Identify which cell holds the provided text, then report its [X, Y] central coordinate. 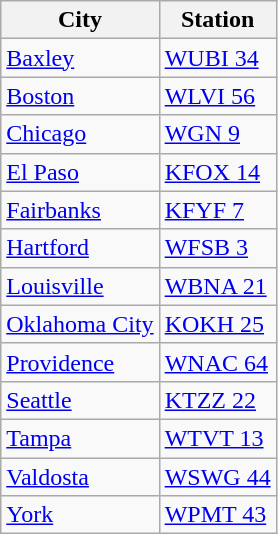
WTVT 13 [218, 438]
WUBI 34 [218, 58]
Louisville [80, 286]
WNAC 64 [218, 362]
Baxley [80, 58]
York [80, 515]
Station [218, 20]
WSWG 44 [218, 477]
WLVI 56 [218, 96]
Oklahoma City [80, 324]
KTZZ 22 [218, 400]
Hartford [80, 248]
Valdosta [80, 477]
KOKH 25 [218, 324]
WFSB 3 [218, 248]
WGN 9 [218, 134]
KFYF 7 [218, 210]
WBNA 21 [218, 286]
City [80, 20]
Providence [80, 362]
Seattle [80, 400]
Fairbanks [80, 210]
El Paso [80, 172]
WPMT 43 [218, 515]
Tampa [80, 438]
Boston [80, 96]
KFOX 14 [218, 172]
Chicago [80, 134]
